Detect which cell encompasses the target text, then output its [X, Y] center coordinate. 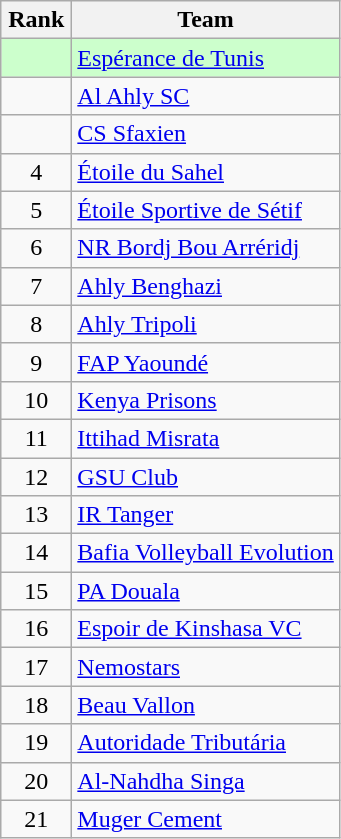
6 [36, 248]
Ittihad Misrata [206, 438]
15 [36, 591]
7 [36, 286]
Étoile Sportive de Sétif [206, 210]
18 [36, 705]
4 [36, 172]
14 [36, 553]
Espoir de Kinshasa VC [206, 629]
17 [36, 667]
Al-Nahdha Singa [206, 781]
10 [36, 400]
GSU Club [206, 477]
8 [36, 324]
FAP Yaoundé [206, 362]
11 [36, 438]
Bafia Volleyball Evolution [206, 553]
Autoridade Tributária [206, 743]
Team [206, 20]
19 [36, 743]
13 [36, 515]
Espérance de Tunis [206, 58]
21 [36, 819]
IR Tanger [206, 515]
Al Ahly SC [206, 96]
12 [36, 477]
Kenya Prisons [206, 400]
Muger Cement [206, 819]
20 [36, 781]
CS Sfaxien [206, 134]
16 [36, 629]
NR Bordj Bou Arréridj [206, 248]
9 [36, 362]
PA Douala [206, 591]
Ahly Benghazi [206, 286]
Nemostars [206, 667]
Ahly Tripoli [206, 324]
5 [36, 210]
Rank [36, 20]
Beau Vallon [206, 705]
Étoile du Sahel [206, 172]
